Return the (x, y) coordinate for the center point of the cell that contains the specified text.  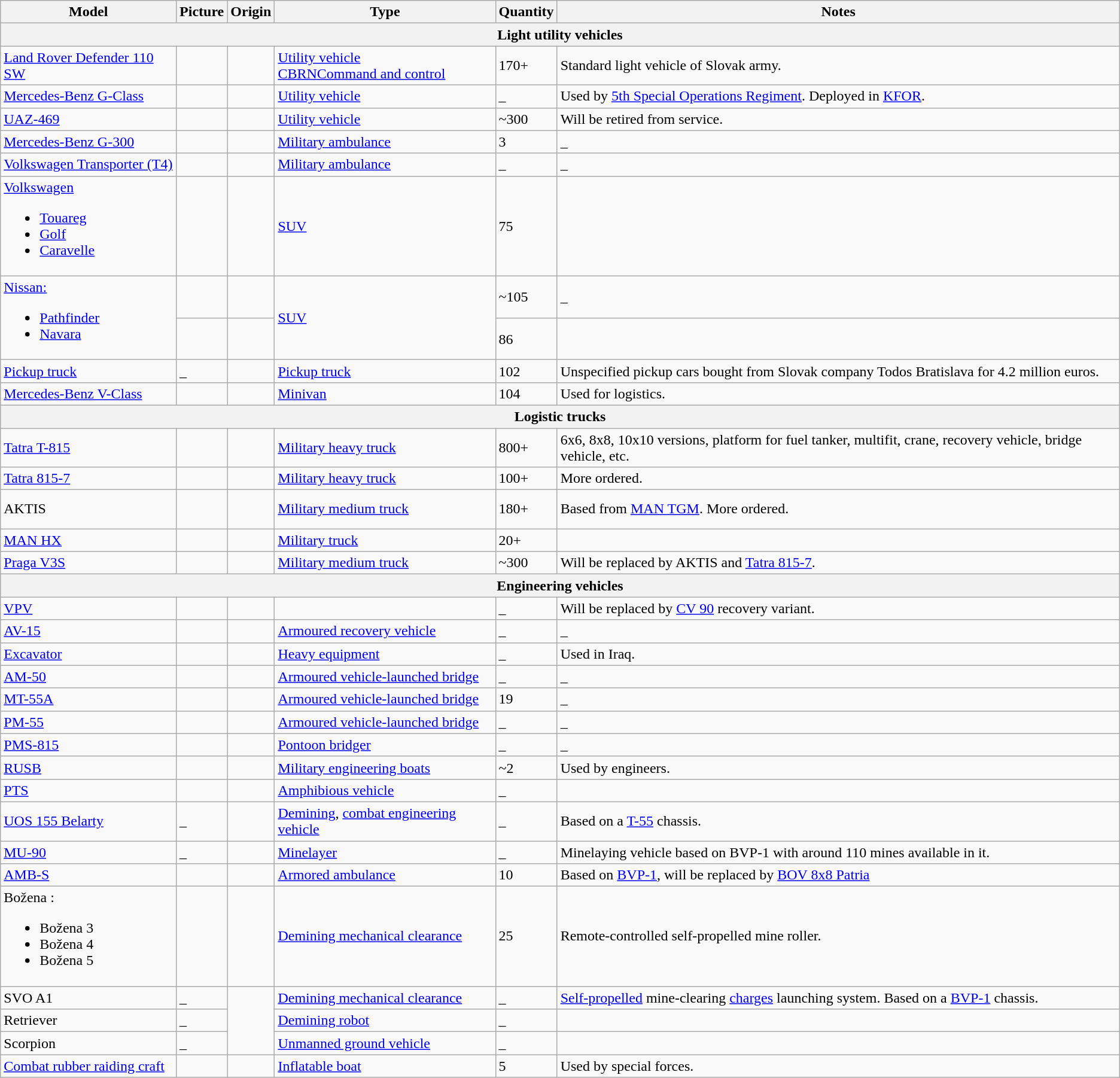
Land Rover Defender 110 SW (89, 66)
Armored ambulance (385, 875)
Pontoon bridger (385, 745)
Engineering vehicles (560, 586)
UOS 155 Belarty (89, 821)
86 (526, 339)
3 (526, 142)
Will be replaced by CV 90 recovery variant. (838, 608)
MT-55A (89, 699)
Used in Iraq. (838, 654)
100+ (526, 479)
Based on a T-55 chassis. (838, 821)
Demining, combat engineering vehicle (385, 821)
RUSB (89, 768)
Amphibious vehicle (385, 790)
Utility vehicleCBRNCommand and control (385, 66)
Minelayer (385, 852)
170+ (526, 66)
Military engineering boats (385, 768)
AV-15 (89, 631)
Excavator (89, 654)
Will be replaced by AKTIS and Tatra 815-7. (838, 563)
Mercedes-Benz G-Class (89, 96)
Tatra 815-7 (89, 479)
Inflatable boat (385, 1066)
Minivan (385, 394)
Based from MAN TGM. More ordered. (838, 510)
More ordered. (838, 479)
75 (526, 226)
Mercedes-Benz V-Class (89, 394)
Demining robot (385, 1021)
MU-90 (89, 852)
Origin (251, 12)
5 (526, 1066)
PTS (89, 790)
Used by special forces. (838, 1066)
Remote-controlled self-propelled mine roller. (838, 937)
Quantity (526, 12)
SVO A1 (89, 998)
6x6, 8x8, 10x10 versions, platform for fuel tanker, multifit, crane, recovery vehicle, bridge vehicle, etc. (838, 447)
10 (526, 875)
Logistic trucks (560, 416)
104 (526, 394)
~2 (526, 768)
Will be retired from service. (838, 119)
Nissan:PathfinderNavara (89, 318)
25 (526, 937)
~105 (526, 297)
Used by engineers. (838, 768)
Volkswagen Transporter (T4) (89, 165)
PM-55 (89, 722)
Heavy equipment (385, 654)
Picture (202, 12)
Used by 5th Special Operations Regiment. Deployed in KFOR. (838, 96)
20+ (526, 540)
AKTIS (89, 510)
Based on BVP-1, will be replaced by BOV 8x8 Patria (838, 875)
VolkswagenTouaregGolfCaravelle (89, 226)
Mercedes-Benz G-300 (89, 142)
MAN HX (89, 540)
Used for logistics. (838, 394)
Retriever (89, 1021)
102 (526, 371)
Minelaying vehicle based on BVP-1 with around 110 mines available in it. (838, 852)
Light utility vehicles (560, 35)
Armoured recovery vehicle (385, 631)
Military truck (385, 540)
VPV (89, 608)
Standard light vehicle of Slovak army. (838, 66)
Model (89, 12)
UAZ-469 (89, 119)
Type (385, 12)
Unspecified pickup cars bought from Slovak company Todos Bratislava for 4.2 million euros. (838, 371)
Self-propelled mine-clearing charges launching system. Based on a BVP-1 chassis. (838, 998)
Scorpion (89, 1043)
Unmanned ground vehicle (385, 1043)
800+ (526, 447)
19 (526, 699)
PMS-815 (89, 745)
Notes (838, 12)
Combat rubber raiding craft (89, 1066)
Tatra T-815 (89, 447)
AMB-S (89, 875)
180+ (526, 510)
Božena :Božena 3Božena 4Božena 5 (89, 937)
Praga V3S (89, 563)
AM-50 (89, 677)
